Determine the (X, Y) coordinate at the center of the cell enclosing the given text.  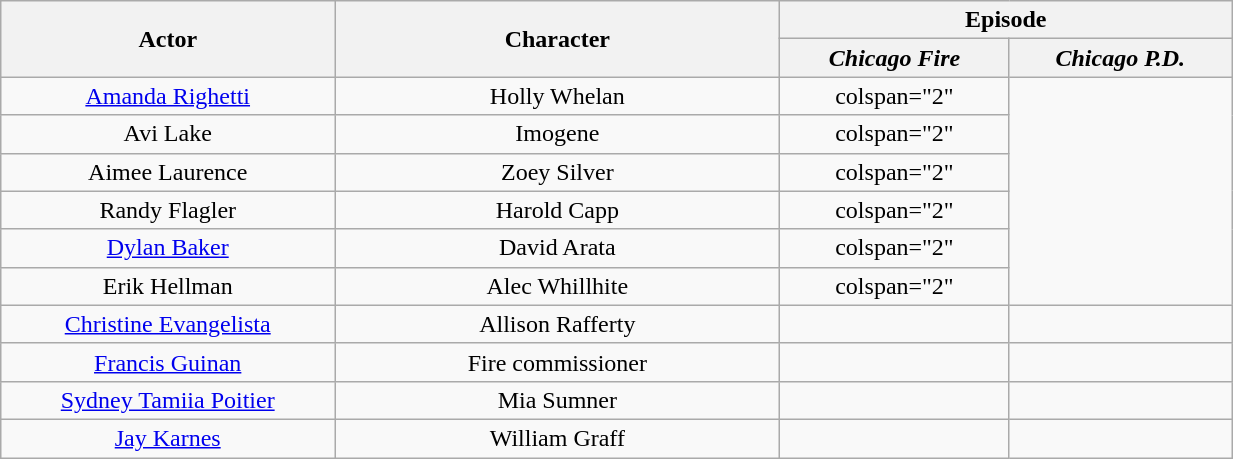
Jay Karnes (168, 438)
Dylan Baker (168, 248)
Episode (1006, 20)
Amanda Righetti (168, 96)
Sydney Tamiia Poitier (168, 400)
Avi Lake (168, 134)
Harold Capp (558, 210)
David Arata (558, 248)
Mia Sumner (558, 400)
Character (558, 39)
Imogene (558, 134)
Erik Hellman (168, 286)
Zoey Silver (558, 172)
Allison Rafferty (558, 324)
Alec Whillhite (558, 286)
Actor (168, 39)
Fire commissioner (558, 362)
Christine Evangelista (168, 324)
Chicago Fire (894, 58)
Aimee Laurence (168, 172)
Chicago P.D. (1120, 58)
Randy Flagler (168, 210)
William Graff (558, 438)
Holly Whelan (558, 96)
Francis Guinan (168, 362)
